Provide the [x, y] coordinate of the cell's center where the given text is located.  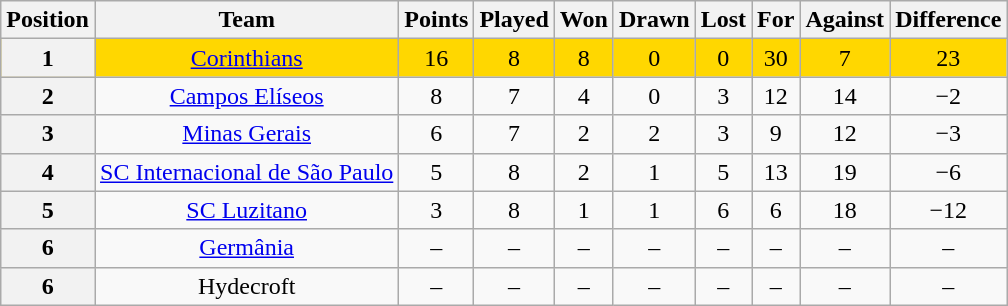
Team [246, 20]
Corinthians [246, 58]
Played [514, 20]
14 [845, 96]
Difference [948, 20]
16 [436, 58]
30 [776, 58]
Against [845, 20]
−12 [948, 210]
9 [776, 134]
23 [948, 58]
19 [845, 172]
Lost [723, 20]
Hydecroft [246, 286]
13 [776, 172]
−2 [948, 96]
Points [436, 20]
For [776, 20]
Won [584, 20]
SC Internacional de São Paulo [246, 172]
−3 [948, 134]
18 [845, 210]
Minas Gerais [246, 134]
Drawn [654, 20]
−6 [948, 172]
SC Luzitano [246, 210]
Germânia [246, 248]
Campos Elíseos [246, 96]
Position [48, 20]
